Scan for the cell matching the given text and deliver its (x, y) coordinate at center. 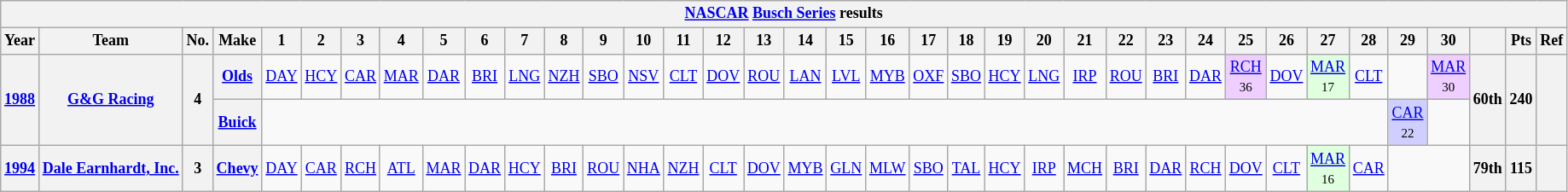
LAN (805, 77)
5 (444, 41)
1 (282, 41)
2 (321, 41)
Make (237, 41)
27 (1328, 41)
Team (111, 41)
Ref (1552, 41)
10 (643, 41)
20 (1044, 41)
Buick (237, 123)
19 (1005, 41)
1994 (20, 168)
Chevy (237, 168)
21 (1085, 41)
G&G Racing (111, 99)
GLN (846, 168)
Olds (237, 77)
26 (1286, 41)
13 (764, 41)
24 (1206, 41)
No. (198, 41)
NSV (643, 77)
28 (1368, 41)
MAR16 (1328, 168)
Dale Earnhardt, Inc. (111, 168)
NASCAR Busch Series results (784, 14)
Pts (1521, 41)
RCH36 (1246, 77)
12 (723, 41)
25 (1246, 41)
79th (1488, 168)
NHA (643, 168)
16 (887, 41)
115 (1521, 168)
29 (1408, 41)
15 (846, 41)
6 (485, 41)
OXF (928, 77)
18 (967, 41)
CAR22 (1408, 123)
22 (1126, 41)
1988 (20, 99)
MAR30 (1449, 77)
14 (805, 41)
60th (1488, 99)
MCH (1085, 168)
LVL (846, 77)
17 (928, 41)
ATL (401, 168)
23 (1165, 41)
TAL (967, 168)
9 (604, 41)
8 (564, 41)
30 (1449, 41)
7 (524, 41)
240 (1521, 99)
Year (20, 41)
11 (683, 41)
MLW (887, 168)
MAR17 (1328, 77)
